Search for the cell housing the specified text and yield its (X, Y) center coordinate. 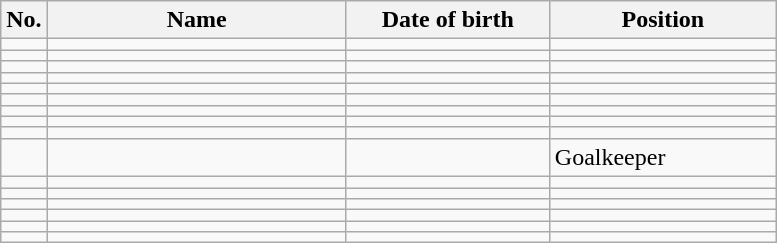
No. (24, 20)
Goalkeeper (662, 157)
Date of birth (448, 20)
Position (662, 20)
Name (196, 20)
